Return [X, Y] of the center of cell containing provided text 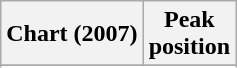
Chart (2007) [72, 34]
Peak position [189, 34]
